Detect which cell encompasses the target text, then output its (x, y) center coordinate. 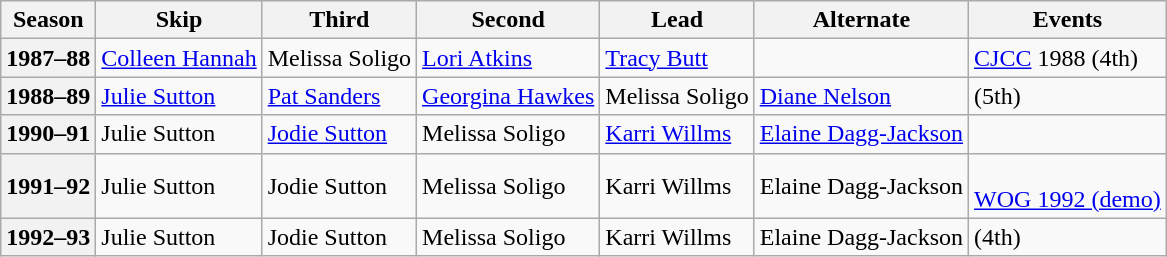
Second (508, 20)
WOG 1992 (demo) (1068, 186)
(4th) (1068, 237)
Season (48, 20)
Skip (179, 20)
Events (1068, 20)
1990–91 (48, 134)
1991–92 (48, 186)
Diane Nelson (861, 96)
(5th) (1068, 96)
Third (339, 20)
CJCC 1988 (4th) (1068, 58)
Lead (677, 20)
1987–88 (48, 58)
Lori Atkins (508, 58)
1992–93 (48, 237)
Alternate (861, 20)
Colleen Hannah (179, 58)
Tracy Butt (677, 58)
Pat Sanders (339, 96)
Georgina Hawkes (508, 96)
1988–89 (48, 96)
